Return [X, Y] of the center of cell containing provided text 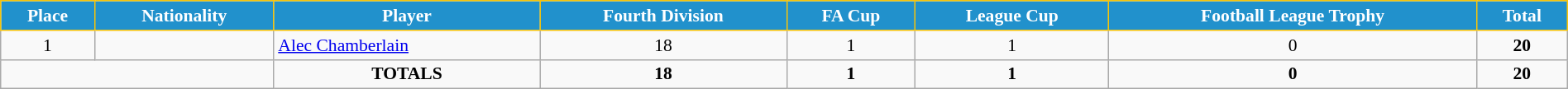
FA Cup [850, 16]
Place [48, 16]
Total [1522, 16]
Fourth Division [663, 16]
TOTALS [407, 74]
Player [407, 16]
Alec Chamberlain [407, 45]
Nationality [184, 16]
Football League Trophy [1293, 16]
League Cup [1012, 16]
